Return (X, Y) of the center of cell containing provided text 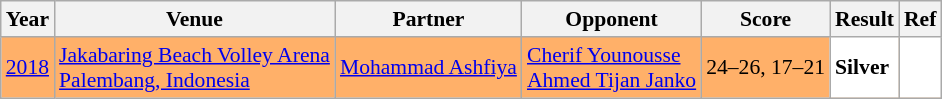
Mohammad Ashfiya (428, 68)
Score (766, 19)
Ref (920, 19)
Venue (194, 19)
Jakabaring Beach Volley Arena Palembang, Indonesia (194, 68)
2018 (28, 68)
24–26, 17–21 (766, 68)
Partner (428, 19)
Year (28, 19)
Cherif Younousse Ahmed Tijan Janko (612, 68)
Opponent (612, 19)
Result (864, 19)
Silver (864, 68)
